Detect which cell encompasses the target text, then output its (x, y) center coordinate. 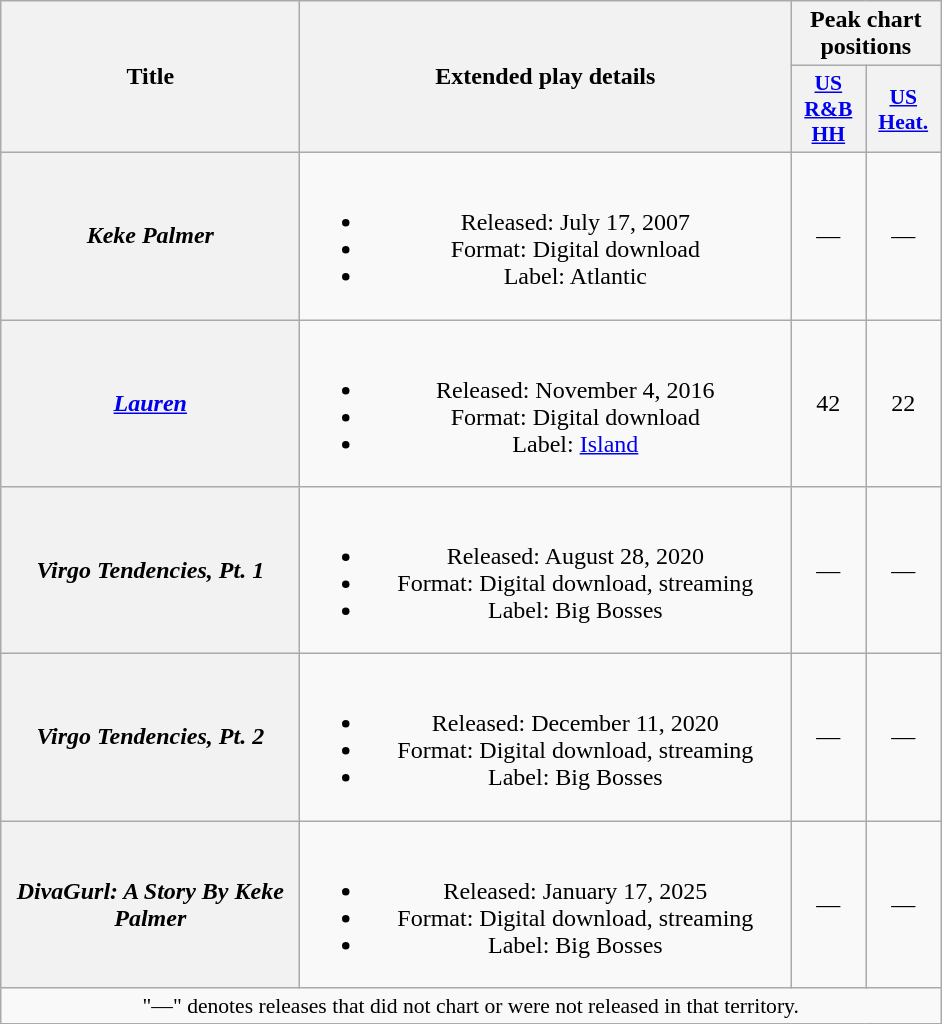
22 (904, 404)
42 (828, 404)
Released: July 17, 2007Format: Digital downloadLabel: Atlantic (546, 236)
Peak chart positions (866, 34)
Title (150, 77)
DivaGurl: A Story By Keke Palmer (150, 904)
Released: December 11, 2020Format: Digital download, streamingLabel: Big Bosses (546, 738)
Released: November 4, 2016Format: Digital downloadLabel: Island (546, 404)
"—" denotes releases that did not chart or were not released in that territory. (471, 1006)
Released: January 17, 2025Format: Digital download, streamingLabel: Big Bosses (546, 904)
Keke Palmer (150, 236)
Released: August 28, 2020Format: Digital download, streamingLabel: Big Bosses (546, 570)
Lauren (150, 404)
Virgo Tendencies, Pt. 2 (150, 738)
USR&B HH (828, 110)
Virgo Tendencies, Pt. 1 (150, 570)
Extended play details (546, 77)
USHeat. (904, 110)
